Pinpoint the cell where the given text exists, returning its (x, y) midpoint coordinate. 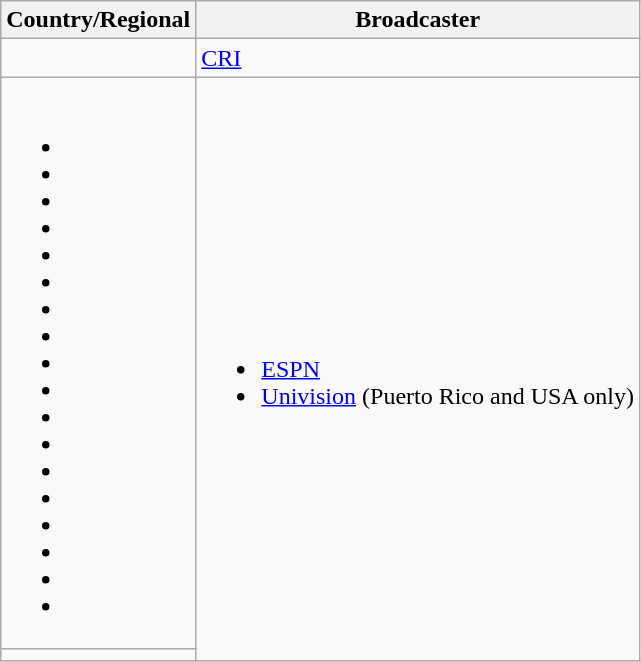
CRI (418, 58)
ESPNUnivision (Puerto Rico and USA only) (418, 368)
Broadcaster (418, 20)
Country/Regional (98, 20)
